Search for the cell housing the specified text and yield its (x, y) center coordinate. 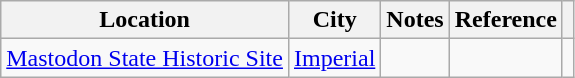
Location (145, 20)
Imperial (334, 58)
Notes (415, 20)
City (334, 20)
Reference (506, 20)
Mastodon State Historic Site (145, 58)
